Determine the [X, Y] coordinate at the center of the cell enclosing the given text.  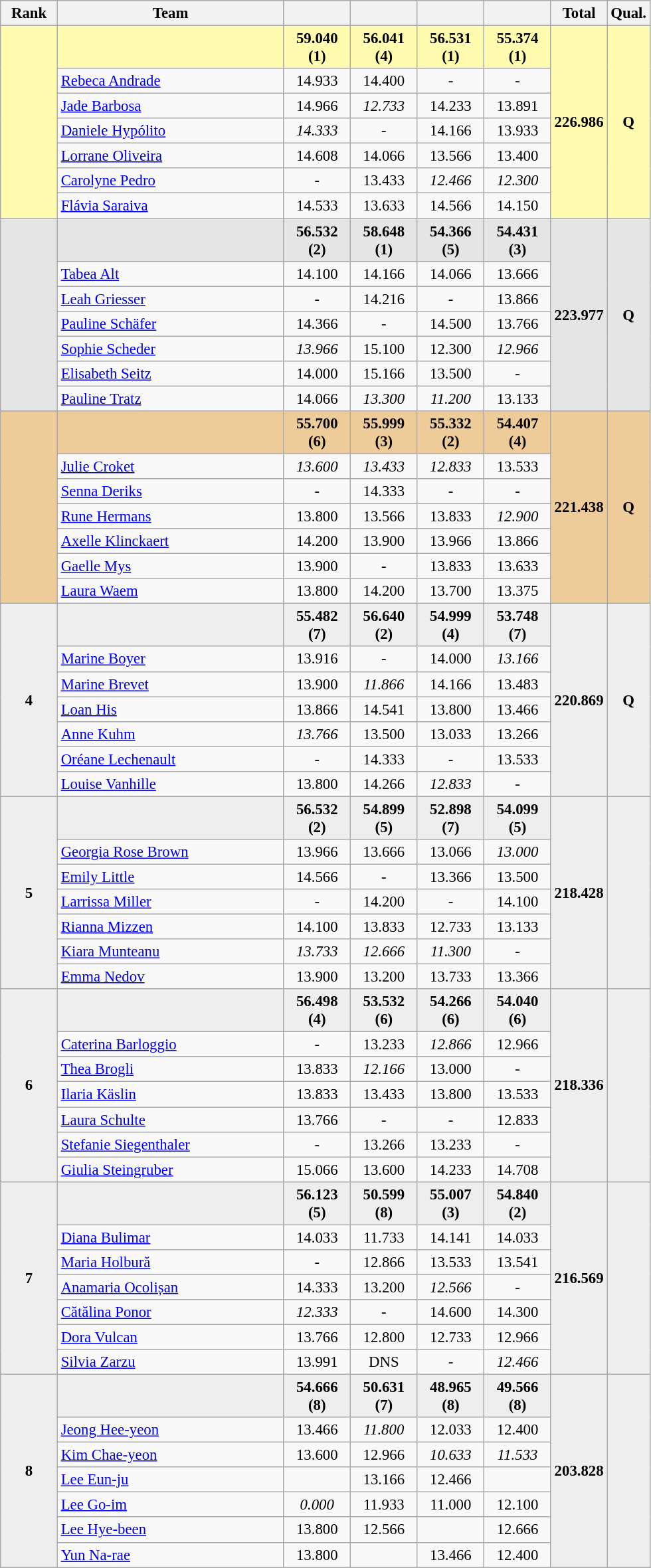
Tabea Alt [170, 274]
Rianna Mizzen [170, 927]
14.933 [318, 81]
54.431 (3) [518, 240]
55.999 (3) [384, 433]
49.566 (8) [518, 1396]
Stefanie Siegenthaler [170, 1144]
4 [29, 700]
Team [170, 13]
216.569 [579, 1278]
14.708 [518, 1170]
56.041 (4) [384, 48]
Pauline Schäfer [170, 323]
15.066 [318, 1170]
Dora Vulcan [170, 1337]
Loan His [170, 709]
50.599 (8) [384, 1203]
11.933 [384, 1505]
Louise Vanhille [170, 784]
12.800 [384, 1337]
14.966 [318, 106]
Laura Waem [170, 591]
15.100 [384, 349]
221.438 [579, 507]
13.991 [318, 1362]
Giulia Steingruber [170, 1170]
Oréane Lechenault [170, 759]
14.300 [518, 1312]
55.332 (2) [450, 433]
12.900 [518, 517]
Elisabeth Seitz [170, 374]
Silvia Zarzu [170, 1362]
55.007 (3) [450, 1203]
11.800 [384, 1430]
55.374 (1) [518, 48]
Marine Brevet [170, 684]
Sophie Scheder [170, 349]
13.916 [318, 659]
14.150 [518, 206]
Qual. [628, 13]
13.891 [518, 106]
Laura Schulte [170, 1120]
Jade Barbosa [170, 106]
14.500 [450, 323]
58.648 (1) [384, 240]
14.141 [450, 1237]
Kim Chae-yeon [170, 1455]
Pauline Tratz [170, 398]
Thea Brogli [170, 1070]
Rebeca Andrade [170, 81]
14.216 [384, 299]
55.482 (7) [318, 626]
53.748 (7) [518, 626]
13.933 [518, 131]
Julie Croket [170, 466]
220.869 [579, 700]
53.532 (6) [384, 1011]
Flávia Saraiva [170, 206]
13.400 [518, 156]
Jeong Hee-yeon [170, 1430]
Maria Holbură [170, 1263]
13.700 [450, 591]
Diana Bulimar [170, 1237]
56.531 (1) [450, 48]
54.840 (2) [518, 1203]
14.400 [384, 81]
13.300 [384, 398]
Gaelle Mys [170, 566]
13.066 [450, 852]
Emily Little [170, 877]
15.166 [384, 374]
13.375 [518, 591]
48.965 (8) [450, 1396]
11.733 [384, 1237]
50.631 (7) [384, 1396]
Rank [29, 13]
11.000 [450, 1505]
11.300 [450, 952]
Senna Deriks [170, 491]
Yun Na-rae [170, 1555]
Leah Griesser [170, 299]
54.899 (5) [384, 818]
Anamaria Ocolișan [170, 1287]
Lee Eun-ju [170, 1480]
DNS [384, 1362]
59.040 (1) [318, 48]
Lorrane Oliveira [170, 156]
14.366 [318, 323]
54.099 (5) [518, 818]
226.986 [579, 122]
13.541 [518, 1263]
218.428 [579, 893]
7 [29, 1278]
56.498 (4) [318, 1011]
52.898 (7) [450, 818]
203.828 [579, 1471]
223.977 [579, 315]
Rune Hermans [170, 517]
13.033 [450, 734]
14.533 [318, 206]
Ilaria Käslin [170, 1094]
14.266 [384, 784]
14.541 [384, 709]
12.100 [518, 1505]
Cătălina Ponor [170, 1312]
54.040 (6) [518, 1011]
11.200 [450, 398]
Lee Hye-been [170, 1530]
Anne Kuhm [170, 734]
54.266 (6) [450, 1011]
54.366 (5) [450, 240]
14.608 [318, 156]
Caterina Barloggio [170, 1045]
6 [29, 1085]
10.633 [450, 1455]
Lee Go-im [170, 1505]
12.166 [384, 1070]
Marine Boyer [170, 659]
Axelle Klinckaert [170, 541]
5 [29, 893]
56.640 (2) [384, 626]
12.033 [450, 1430]
Carolyne Pedro [170, 181]
55.700 (6) [318, 433]
11.533 [518, 1455]
Daniele Hypólito [170, 131]
Total [579, 13]
11.866 [384, 684]
218.336 [579, 1085]
Kiara Munteanu [170, 952]
56.123 (5) [318, 1203]
13.483 [518, 684]
12.333 [318, 1312]
54.407 (4) [518, 433]
8 [29, 1471]
14.600 [450, 1312]
Emma Nedov [170, 977]
54.666 (8) [318, 1396]
0.000 [318, 1505]
Georgia Rose Brown [170, 852]
54.999 (4) [450, 626]
Larrissa Miller [170, 902]
